Return [x, y] of the center of cell containing provided text 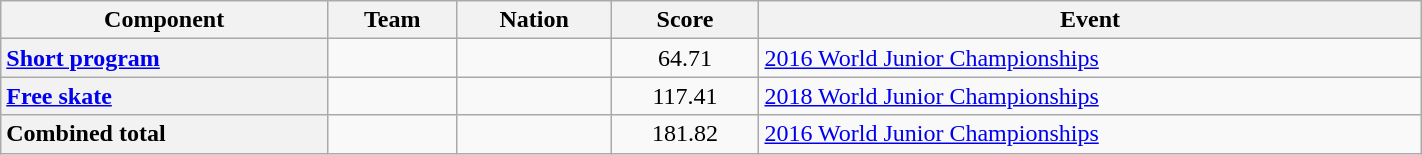
Short program [164, 58]
117.41 [685, 96]
Team [392, 20]
181.82 [685, 134]
2018 World Junior Championships [1090, 96]
64.71 [685, 58]
Event [1090, 20]
Score [685, 20]
Component [164, 20]
Nation [534, 20]
Free skate [164, 96]
Combined total [164, 134]
